Scan for the cell matching the given text and deliver its [x, y] coordinate at center. 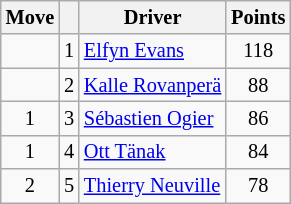
118 [258, 51]
Kalle Rovanperä [152, 85]
78 [258, 186]
84 [258, 152]
5 [69, 186]
Move [30, 17]
Sébastien Ogier [152, 118]
Points [258, 17]
4 [69, 152]
Thierry Neuville [152, 186]
Driver [152, 17]
Ott Tänak [152, 152]
3 [69, 118]
Elfyn Evans [152, 51]
86 [258, 118]
88 [258, 85]
